Pinpoint the cell where the given text exists, returning its (X, Y) midpoint coordinate. 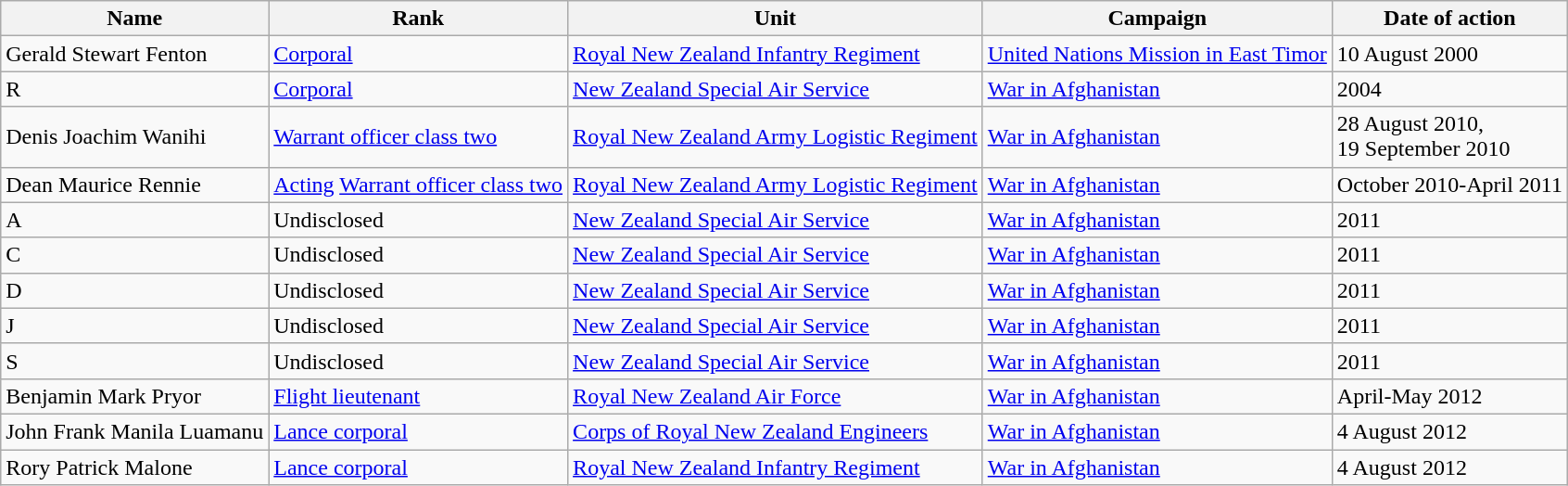
October 2010-April 2011 (1449, 185)
A (135, 220)
10 August 2000 (1449, 54)
28 August 2010,19 September 2010 (1449, 137)
Date of action (1449, 19)
Royal New Zealand Air Force (776, 396)
C (135, 255)
Unit (776, 19)
Warrant officer class two (419, 137)
Flight lieutenant (419, 396)
D (135, 290)
Rank (419, 19)
Campaign (1157, 19)
S (135, 361)
Gerald Stewart Fenton (135, 54)
Denis Joachim Wanihi (135, 137)
J (135, 326)
Acting Warrant officer class two (419, 185)
John Frank Manila Luamanu (135, 431)
2004 (1449, 89)
April-May 2012 (1449, 396)
United Nations Mission in East Timor (1157, 54)
R (135, 89)
Corps of Royal New Zealand Engineers (776, 431)
Dean Maurice Rennie (135, 185)
Name (135, 19)
Rory Patrick Malone (135, 467)
Benjamin Mark Pryor (135, 396)
